From the cell containing the given text, extract its center point as (X, Y) coordinate. 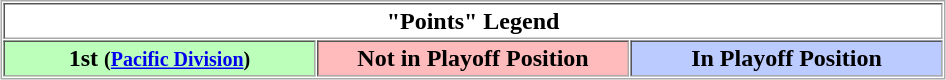
In Playoff Position (786, 58)
Not in Playoff Position (473, 58)
1st (Pacific Division) (160, 58)
"Points" Legend (474, 21)
